Determine the [X, Y] coordinate at the center of the cell enclosing the given text.  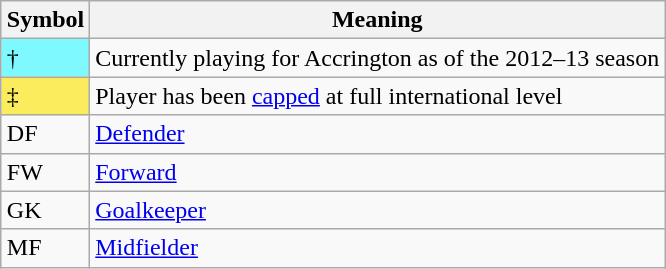
GK [45, 210]
Forward [378, 172]
DF [45, 134]
Player has been capped at full international level [378, 96]
Goalkeeper [378, 210]
Meaning [378, 20]
Symbol [45, 20]
MF [45, 248]
Midfielder [378, 248]
Currently playing for Accrington as of the 2012–13 season [378, 58]
FW [45, 172]
† [45, 58]
Defender [378, 134]
‡ [45, 96]
